Return the (x, y) coordinate for the center point of the cell that contains the specified text.  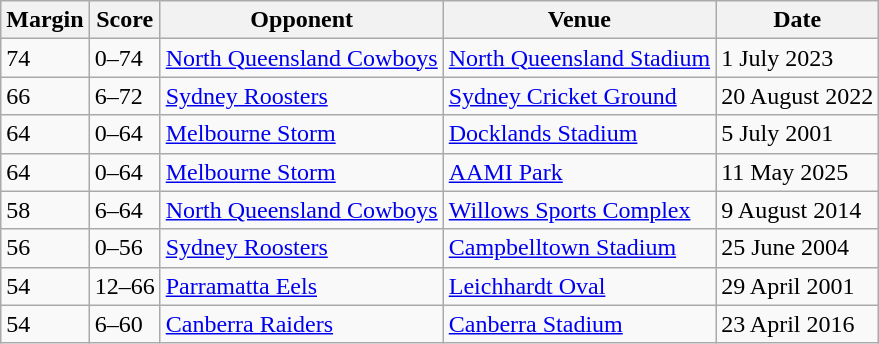
6–72 (124, 96)
Campbelltown Stadium (579, 248)
6–64 (124, 210)
1 July 2023 (798, 58)
9 August 2014 (798, 210)
Canberra Stadium (579, 324)
Opponent (302, 20)
AAMI Park (579, 172)
58 (45, 210)
Score (124, 20)
12–66 (124, 286)
66 (45, 96)
North Queensland Stadium (579, 58)
Venue (579, 20)
23 April 2016 (798, 324)
74 (45, 58)
6–60 (124, 324)
0–56 (124, 248)
56 (45, 248)
29 April 2001 (798, 286)
5 July 2001 (798, 134)
0–74 (124, 58)
11 May 2025 (798, 172)
Margin (45, 20)
Leichhardt Oval (579, 286)
25 June 2004 (798, 248)
Date (798, 20)
Parramatta Eels (302, 286)
Willows Sports Complex (579, 210)
Docklands Stadium (579, 134)
Sydney Cricket Ground (579, 96)
20 August 2022 (798, 96)
Canberra Raiders (302, 324)
